For the text-containing cell, return its midpoint in [X, Y] coordinate format. 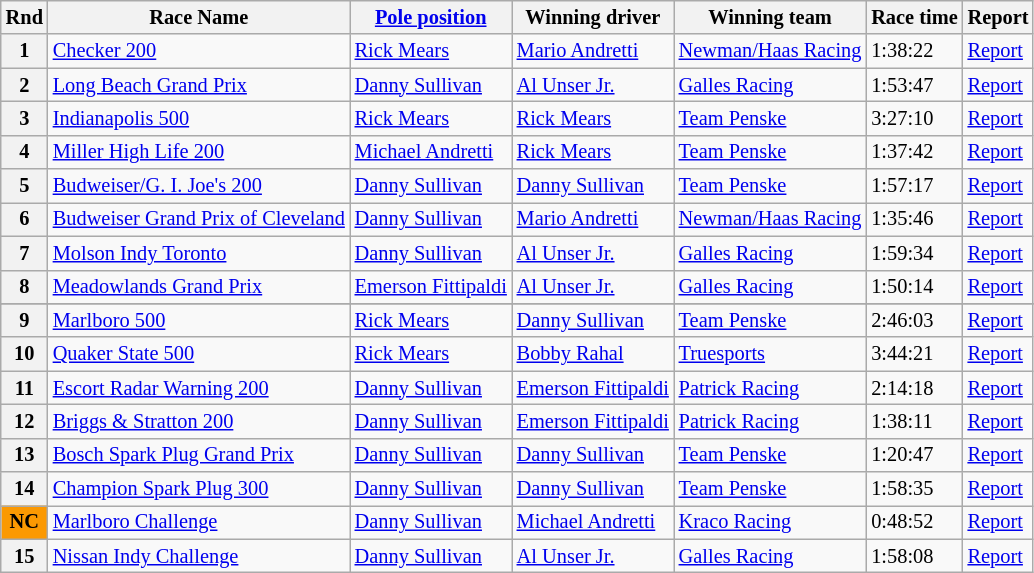
1:58:08 [914, 556]
1:35:46 [914, 219]
Winning driver [593, 17]
1:50:14 [914, 287]
Rnd [24, 17]
1:57:17 [914, 186]
10 [24, 354]
Champion Spark Plug 300 [199, 489]
2:14:18 [914, 388]
4 [24, 152]
1:20:47 [914, 455]
1:53:47 [914, 85]
5 [24, 186]
Race Name [199, 17]
2:46:03 [914, 320]
Marlboro 500 [199, 320]
6 [24, 219]
1:58:35 [914, 489]
11 [24, 388]
Checker 200 [199, 51]
12 [24, 421]
Quaker State 500 [199, 354]
9 [24, 320]
0:48:52 [914, 522]
Escort Radar Warning 200 [199, 388]
Bobby Rahal [593, 354]
15 [24, 556]
Marlboro Challenge [199, 522]
3 [24, 118]
1:37:42 [914, 152]
Long Beach Grand Prix [199, 85]
Winning team [770, 17]
8 [24, 287]
Pole position [431, 17]
Nissan Indy Challenge [199, 556]
13 [24, 455]
Meadowlands Grand Prix [199, 287]
Briggs & Stratton 200 [199, 421]
Indianapolis 500 [199, 118]
2 [24, 85]
Miller High Life 200 [199, 152]
Kraco Racing [770, 522]
7 [24, 253]
Budweiser Grand Prix of Cleveland [199, 219]
Bosch Spark Plug Grand Prix [199, 455]
1:38:11 [914, 421]
Race time [914, 17]
14 [24, 489]
3:27:10 [914, 118]
1:38:22 [914, 51]
1 [24, 51]
Molson Indy Toronto [199, 253]
3:44:21 [914, 354]
1:59:34 [914, 253]
NC [24, 522]
Budweiser/G. I. Joe's 200 [199, 186]
Truesports [770, 354]
